Search for the cell housing the specified text and yield its (X, Y) center coordinate. 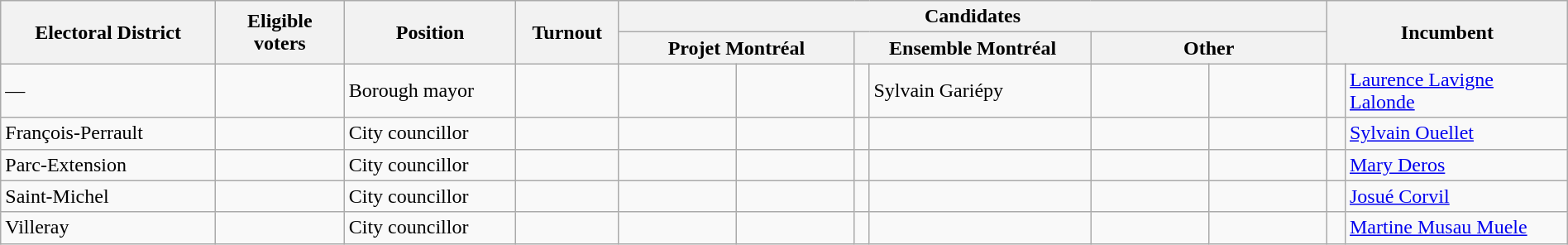
— (108, 91)
Martine Musau Muele (1456, 228)
Laurence Lavigne Lalonde (1456, 91)
Borough mayor (430, 91)
Ensemble Montréal (973, 48)
Electoral District (108, 32)
Parc-Extension (108, 165)
Sylvain Gariépy (980, 91)
Eligible voters (280, 32)
Candidates (973, 17)
Position (430, 32)
Incumbent (1447, 32)
Projet Montréal (737, 48)
Villeray (108, 228)
Mary Deros (1456, 165)
Josué Corvil (1456, 196)
Sylvain Ouellet (1456, 133)
François-Perrault (108, 133)
Turnout (567, 32)
Other (1209, 48)
Saint-Michel (108, 196)
